Extract the (x, y) coordinate from the center of the cell holding the provided text.  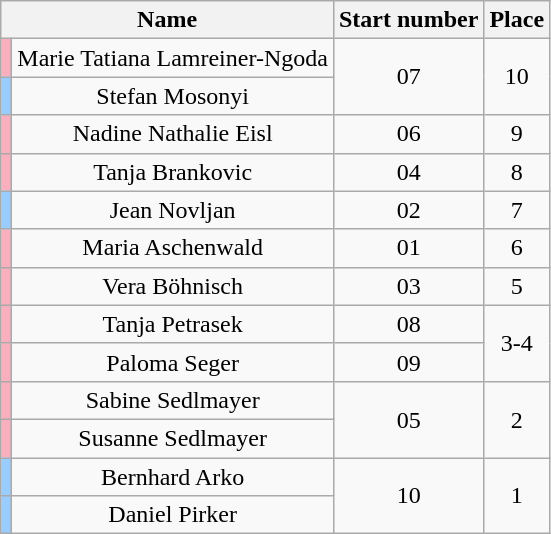
Bernhard Arko (173, 477)
Marie Tatiana Lamreiner-Ngoda (173, 58)
Name (168, 20)
5 (517, 286)
9 (517, 134)
Nadine Nathalie Eisl (173, 134)
07 (408, 77)
Place (517, 20)
Susanne Sedlmayer (173, 438)
Jean Novljan (173, 210)
01 (408, 248)
03 (408, 286)
6 (517, 248)
Tanja Petrasek (173, 324)
7 (517, 210)
02 (408, 210)
3-4 (517, 343)
06 (408, 134)
Tanja Brankovic (173, 172)
1 (517, 496)
08 (408, 324)
Paloma Seger (173, 362)
2 (517, 419)
Sabine Sedlmayer (173, 400)
Stefan Mosonyi (173, 96)
Maria Aschenwald (173, 248)
Start number (408, 20)
04 (408, 172)
09 (408, 362)
05 (408, 419)
8 (517, 172)
Daniel Pirker (173, 515)
Vera Böhnisch (173, 286)
